For the text-containing cell, return its midpoint in (X, Y) coordinate format. 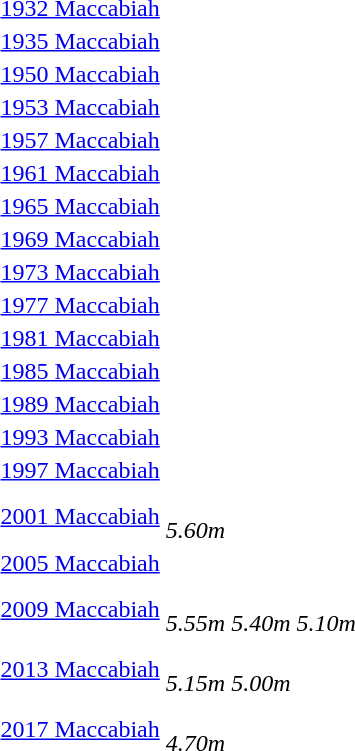
5.60m (195, 516)
5.55m (195, 610)
5.15m (195, 670)
5.40m (261, 610)
5.00m (261, 670)
